Scan for the cell matching the given text and deliver its [X, Y] coordinate at center. 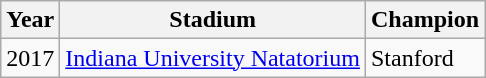
Stadium [213, 20]
2017 [30, 58]
Champion [424, 20]
Indiana University Natatorium [213, 58]
Stanford [424, 58]
Year [30, 20]
